Identify which cell holds the provided text, then report its [X, Y] central coordinate. 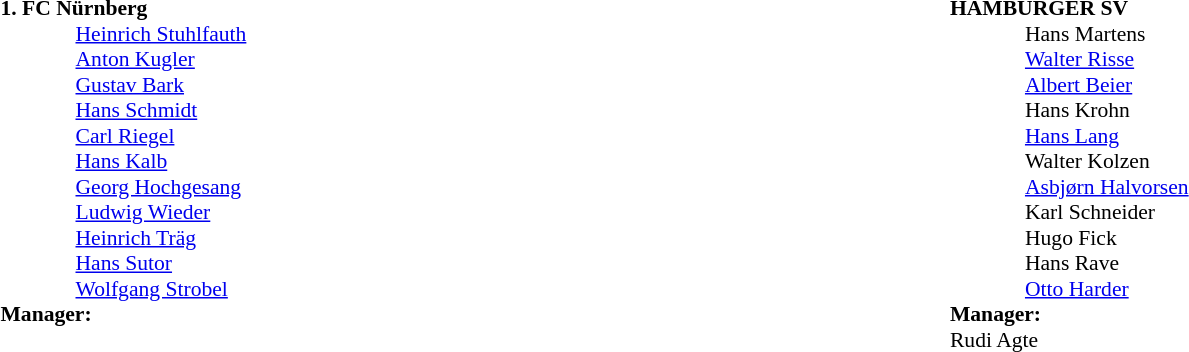
Hans Rave [1107, 263]
Hans Kalb [162, 161]
Carl Riegel [162, 136]
Hans Lang [1107, 136]
Albert Beier [1107, 85]
Asbjørn Halvorsen [1107, 187]
Heinrich Stuhlfauth [162, 34]
Hans Sutor [162, 263]
Heinrich Träg [162, 238]
Hans Schmidt [162, 111]
Walter Kolzen [1107, 161]
Georg Hochgesang [162, 187]
Gustav Bark [162, 85]
Hans Martens [1107, 34]
Walter Risse [1107, 59]
Otto Harder [1107, 289]
Anton Kugler [162, 59]
Ludwig Wieder [162, 213]
Wolfgang Strobel [162, 289]
Hugo Fick [1107, 238]
Hans Krohn [1107, 111]
Karl Schneider [1107, 213]
